Pinpoint the cell where the given text exists, returning its (x, y) midpoint coordinate. 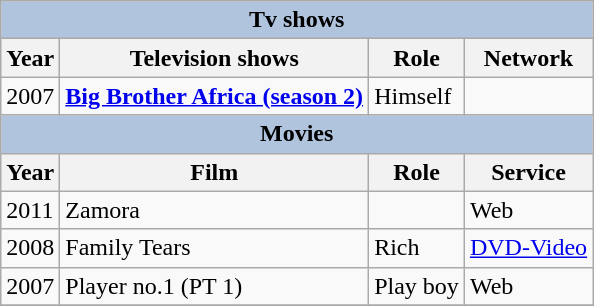
Movies (297, 134)
2011 (30, 210)
Himself (417, 96)
Rich (417, 248)
Tv shows (297, 20)
Film (214, 172)
Play boy (417, 286)
2008 (30, 248)
Zamora (214, 210)
Family Tears (214, 248)
Service (528, 172)
DVD-Video (528, 248)
Player no.1 (PT 1) (214, 286)
Network (528, 58)
Big Brother Africa (season 2) (214, 96)
Television shows (214, 58)
